Return the [X, Y] coordinate for the center point of the cell that contains the specified text.  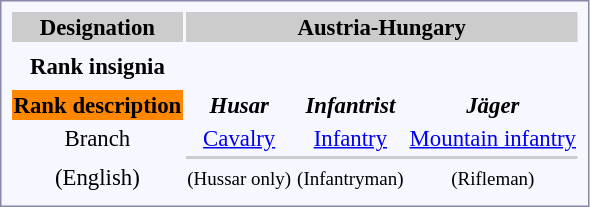
(Infantryman) [350, 177]
(Rifleman) [492, 177]
Rank description [98, 105]
Mountain infantry [492, 138]
(Hussar only) [240, 177]
(English) [98, 177]
Infantrist [350, 105]
Designation [98, 27]
Infantry [350, 138]
Cavalry [240, 138]
Branch [98, 138]
Austria-Hungary [382, 27]
Jäger [492, 105]
Rank insignia [98, 66]
Husar [240, 105]
